Return (X, Y) of the center of cell containing provided text 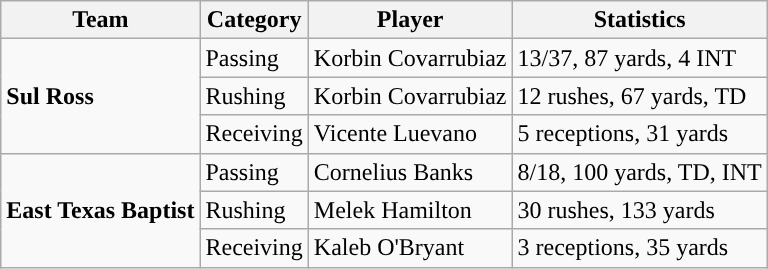
30 rushes, 133 yards (640, 210)
Team (100, 20)
Vicente Luevano (410, 134)
13/37, 87 yards, 4 INT (640, 58)
Melek Hamilton (410, 210)
East Texas Baptist (100, 210)
3 receptions, 35 yards (640, 248)
5 receptions, 31 yards (640, 134)
8/18, 100 yards, TD, INT (640, 172)
Statistics (640, 20)
Player (410, 20)
Kaleb O'Bryant (410, 248)
Sul Ross (100, 96)
12 rushes, 67 yards, TD (640, 96)
Cornelius Banks (410, 172)
Category (254, 20)
